Capture the cell that displays the provided text and extract its [x, y] central coordinate. 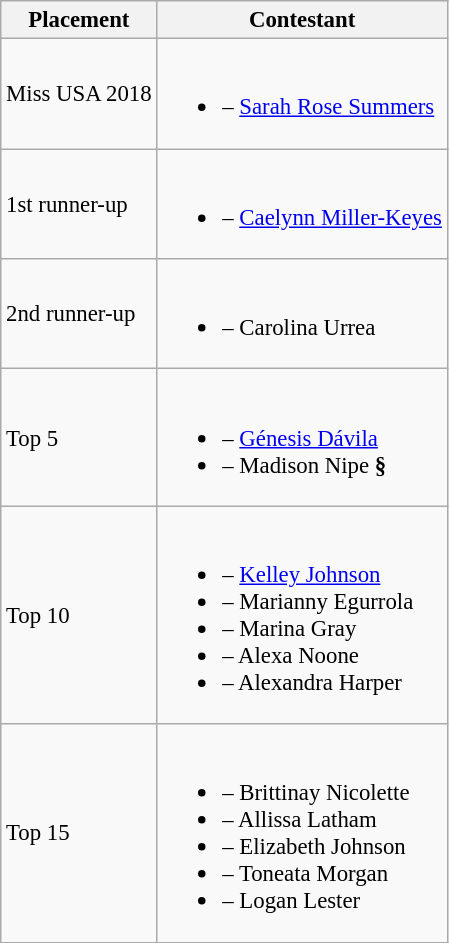
– Sarah Rose Summers [302, 94]
2nd runner-up [79, 314]
Top 10 [79, 615]
1st runner-up [79, 204]
– Caelynn Miller-Keyes [302, 204]
Top 5 [79, 438]
– Brittinay Nicolette – Allissa Latham – Elizabeth Johnson – Toneata Morgan – Logan Lester [302, 833]
– Génesis Dávila – Madison Nipe § [302, 438]
Contestant [302, 20]
Placement [79, 20]
Miss USA 2018 [79, 94]
– Kelley Johnson – Marianny Egurrola – Marina Gray – Alexa Noone – Alexandra Harper [302, 615]
– Carolina Urrea [302, 314]
Top 15 [79, 833]
